Return the (x, y) coordinate for the center point of the cell that contains the specified text.  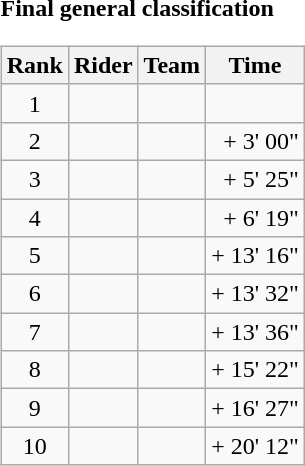
Time (256, 65)
7 (34, 332)
+ 5' 25" (256, 179)
Rank (34, 65)
1 (34, 103)
+ 16' 27" (256, 408)
10 (34, 446)
9 (34, 408)
6 (34, 294)
+ 13' 32" (256, 294)
Rider (103, 65)
+ 6' 19" (256, 217)
4 (34, 217)
2 (34, 141)
Team (172, 65)
+ 13' 36" (256, 332)
3 (34, 179)
+ 20' 12" (256, 446)
+ 15' 22" (256, 370)
+ 3' 00" (256, 141)
+ 13' 16" (256, 256)
5 (34, 256)
8 (34, 370)
